Capture the cell that displays the provided text and extract its [x, y] central coordinate. 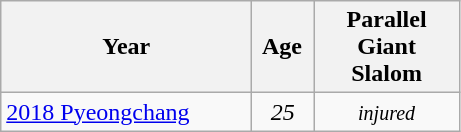
2018 Pyeongchang [126, 112]
injured [387, 112]
25 [283, 112]
Year [126, 47]
ParallelGiant Slalom [387, 47]
Age [283, 47]
